Locate the cell with the specified text and output its (x, y) center coordinate. 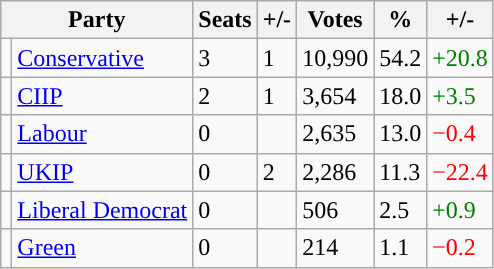
2,286 (336, 172)
−22.4 (460, 172)
+20.8 (460, 58)
2,635 (336, 134)
Votes (336, 20)
% (400, 20)
2.5 (400, 210)
+3.5 (460, 96)
Party (97, 20)
Conservative (102, 58)
Labour (102, 134)
−0.4 (460, 134)
Seats (225, 20)
54.2 (400, 58)
−0.2 (460, 248)
11.3 (400, 172)
18.0 (400, 96)
214 (336, 248)
506 (336, 210)
Green (102, 248)
1.1 (400, 248)
+0.9 (460, 210)
CIIP (102, 96)
Liberal Democrat (102, 210)
3 (225, 58)
10,990 (336, 58)
UKIP (102, 172)
13.0 (400, 134)
3,654 (336, 96)
